Identify which cell holds the provided text, then report its [X, Y] central coordinate. 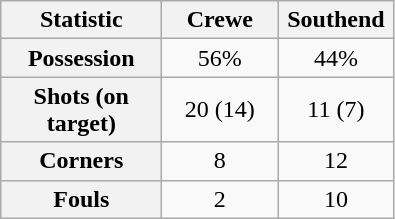
44% [336, 58]
Possession [82, 58]
2 [220, 199]
Corners [82, 161]
8 [220, 161]
12 [336, 161]
20 (14) [220, 110]
10 [336, 199]
Statistic [82, 20]
11 (7) [336, 110]
56% [220, 58]
Fouls [82, 199]
Shots (on target) [82, 110]
Southend [336, 20]
Crewe [220, 20]
